Detect which cell encompasses the target text, then output its (x, y) center coordinate. 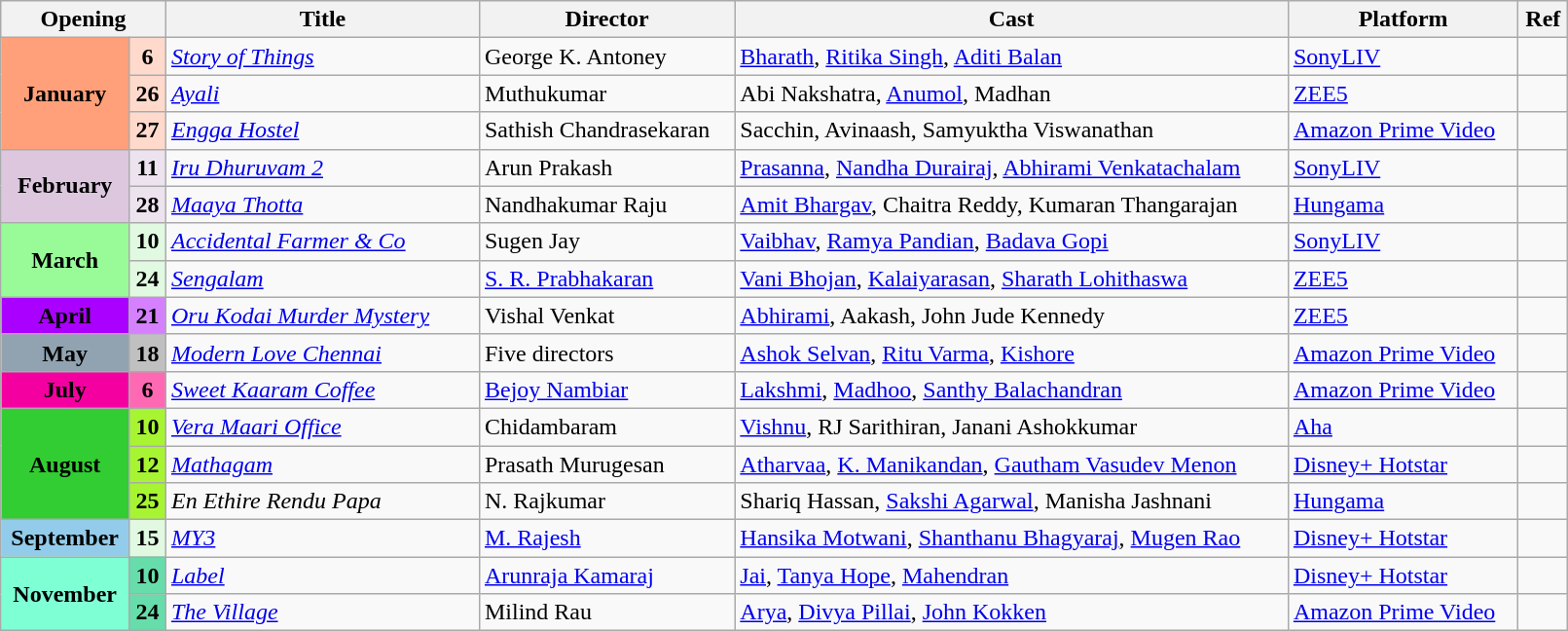
Sugen Jay (606, 241)
Sweet Kaaram Coffee (322, 390)
Prasath Murugesan (606, 464)
February (65, 186)
Oru Kodai Murder Mystery (322, 315)
28 (148, 204)
Abhirami, Aakash, John Jude Kennedy (1012, 315)
Bharath, Ritika Singh, Aditi Balan (1012, 56)
George K. Antoney (606, 56)
Prasanna, Nandha Durairaj, Abhirami Venkatachalam (1012, 167)
Engga Hostel (322, 130)
27 (148, 130)
Vera Maari Office (322, 427)
Iru Dhuruvam 2 (322, 167)
Bejoy Nambiar (606, 390)
November (65, 594)
Modern Love Chennai (322, 353)
Sacchin, Avinaash, Samyuktha Viswanathan (1012, 130)
25 (148, 501)
Jai, Tanya Hope, Mahendran (1012, 575)
Mathagam (322, 464)
Arun Prakash (606, 167)
18 (148, 353)
Hansika Motwani, Shanthanu Bhagyaraj, Mugen Rao (1012, 538)
Five directors (606, 353)
July (65, 390)
Ref (1544, 19)
MY3 (322, 538)
N. Rajkumar (606, 501)
Cast (1012, 19)
Accidental Farmer & Co (322, 241)
The Village (322, 612)
26 (148, 93)
15 (148, 538)
August (65, 464)
Shariq Hassan, Sakshi Agarwal, Manisha Jashnani (1012, 501)
12 (148, 464)
Atharvaa, K. Manikandan, Gautham Vasudev Menon (1012, 464)
Milind Rau (606, 612)
April (65, 315)
Amit Bhargav, Chaitra Reddy, Kumaran Thangarajan (1012, 204)
Label (322, 575)
21 (148, 315)
Vani Bhojan, Kalaiyarasan, Sharath Lohithaswa (1012, 278)
Abi Nakshatra, Anumol, Madhan (1012, 93)
Director (606, 19)
Vaibhav, Ramya Pandian, Badava Gopi (1012, 241)
Chidambaram (606, 427)
Vishal Venkat (606, 315)
May (65, 353)
Lakshmi, Madhoo, Santhy Balachandran (1012, 390)
Arya, Divya Pillai, John Kokken (1012, 612)
Maaya Thotta (322, 204)
11 (148, 167)
Ashok Selvan, Ritu Varma, Kishore (1012, 353)
Opening (84, 19)
Muthukumar (606, 93)
September (65, 538)
Vishnu, RJ Sarithiran, Janani Ashokkumar (1012, 427)
M. Rajesh (606, 538)
Nandhakumar Raju (606, 204)
En Ethire Rendu Papa (322, 501)
Aha (1404, 427)
Story of Things (322, 56)
Sathish Chandrasekaran (606, 130)
Platform (1404, 19)
Ayali (322, 93)
Sengalam (322, 278)
January (65, 93)
Arunraja Kamaraj (606, 575)
Title (322, 19)
S. R. Prabhakaran (606, 278)
March (65, 260)
